Return (x, y) of the center of cell containing provided text 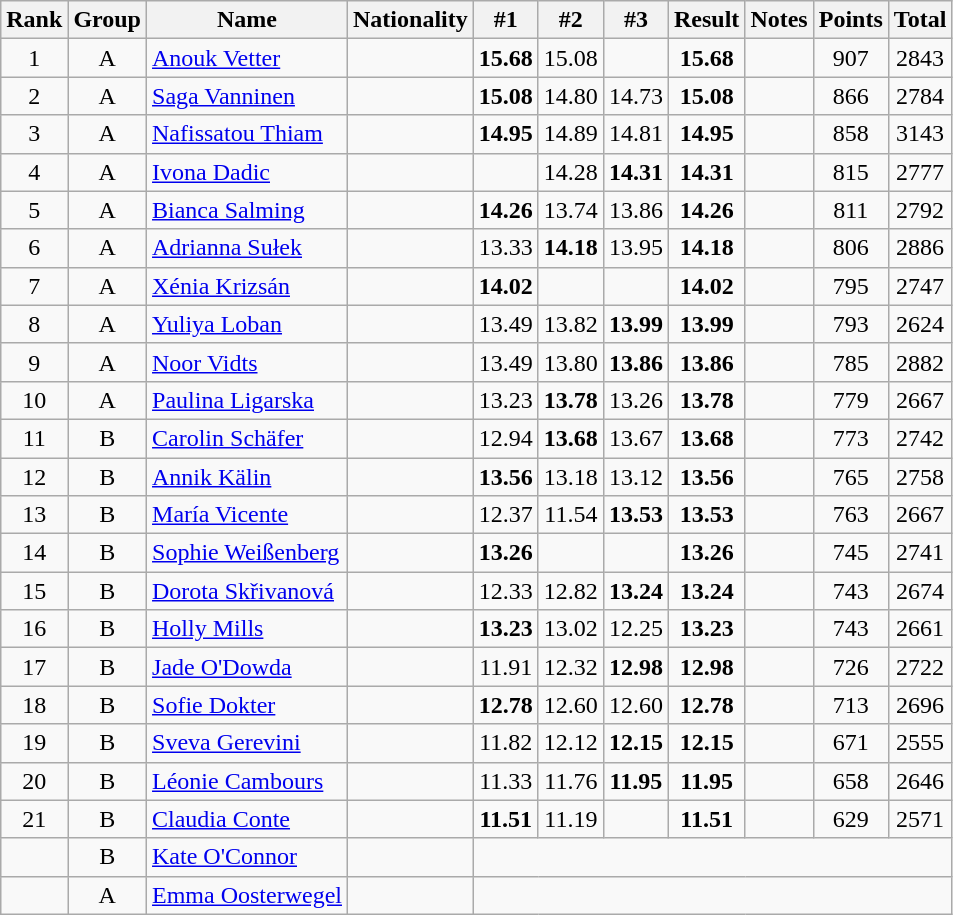
2674 (920, 591)
907 (850, 58)
2696 (920, 705)
Emma Oosterwegel (248, 895)
806 (850, 248)
745 (850, 553)
765 (850, 477)
2882 (920, 362)
2646 (920, 781)
11.91 (506, 667)
2742 (920, 438)
14.81 (636, 134)
13.18 (570, 477)
13.80 (570, 362)
4 (34, 172)
658 (850, 781)
Rank (34, 20)
6 (34, 248)
2886 (920, 248)
671 (850, 743)
815 (850, 172)
Annik Kälin (248, 477)
629 (850, 819)
858 (850, 134)
1 (34, 58)
811 (850, 210)
Sophie Weißenberg (248, 553)
3 (34, 134)
14.80 (570, 96)
13.82 (570, 324)
20 (34, 781)
779 (850, 400)
866 (850, 96)
12.33 (506, 591)
Group (108, 20)
Sofie Dokter (248, 705)
13.74 (570, 210)
18 (34, 705)
11 (34, 438)
2571 (920, 819)
Adrianna Sułek (248, 248)
2843 (920, 58)
2758 (920, 477)
#2 (570, 20)
17 (34, 667)
2741 (920, 553)
11.82 (506, 743)
12.94 (506, 438)
793 (850, 324)
795 (850, 286)
12.37 (506, 515)
13.95 (636, 248)
Name (248, 20)
2722 (920, 667)
773 (850, 438)
726 (850, 667)
Bianca Salming (248, 210)
Kate O'Connor (248, 857)
Jade O'Dowda (248, 667)
11.19 (570, 819)
2661 (920, 629)
13 (34, 515)
Points (850, 20)
14.89 (570, 134)
8 (34, 324)
12.25 (636, 629)
Ivona Dadic (248, 172)
#1 (506, 20)
11.76 (570, 781)
2777 (920, 172)
2784 (920, 96)
14.28 (570, 172)
Holly Mills (248, 629)
12 (34, 477)
713 (850, 705)
Anouk Vetter (248, 58)
13.12 (636, 477)
2747 (920, 286)
12.32 (570, 667)
7 (34, 286)
Nafissatou Thiam (248, 134)
Yuliya Loban (248, 324)
14.73 (636, 96)
16 (34, 629)
2 (34, 96)
3143 (920, 134)
19 (34, 743)
Dorota Skřivanová (248, 591)
#3 (636, 20)
Paulina Ligarska (248, 400)
785 (850, 362)
11.33 (506, 781)
13.33 (506, 248)
Léonie Cambours (248, 781)
12.12 (570, 743)
Nationality (411, 20)
María Vicente (248, 515)
2792 (920, 210)
Total (920, 20)
Claudia Conte (248, 819)
12.82 (570, 591)
5 (34, 210)
10 (34, 400)
2555 (920, 743)
Result (706, 20)
14 (34, 553)
2624 (920, 324)
11.54 (570, 515)
Saga Vanninen (248, 96)
15 (34, 591)
Noor Vidts (248, 362)
9 (34, 362)
763 (850, 515)
Sveva Gerevini (248, 743)
13.67 (636, 438)
Notes (779, 20)
13.02 (570, 629)
Carolin Schäfer (248, 438)
Xénia Krizsán (248, 286)
21 (34, 819)
